Return the (x, y) coordinate for the center point of the cell that contains the specified text.  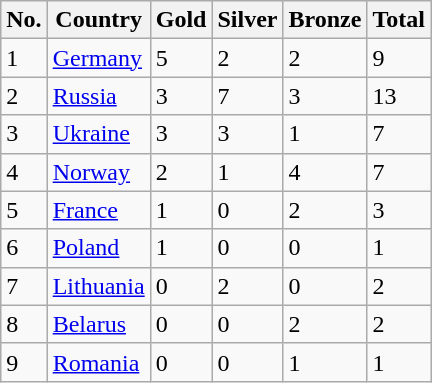
Belarus (98, 324)
Romania (98, 362)
Bronze (325, 20)
France (98, 210)
Russia (98, 96)
6 (24, 248)
Lithuania (98, 286)
Total (399, 20)
Germany (98, 58)
No. (24, 20)
Silver (248, 20)
8 (24, 324)
Norway (98, 172)
13 (399, 96)
Ukraine (98, 134)
Gold (181, 20)
Country (98, 20)
Poland (98, 248)
